From the cell containing the given text, extract its center point as (x, y) coordinate. 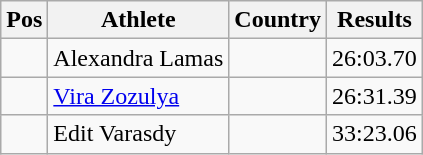
Athlete (138, 20)
Country (278, 20)
26:03.70 (375, 58)
Vira Zozulya (138, 96)
26:31.39 (375, 96)
Alexandra Lamas (138, 58)
33:23.06 (375, 134)
Pos (24, 20)
Edit Varasdy (138, 134)
Results (375, 20)
